Extract the [X, Y] coordinate from the center of the cell holding the provided text.  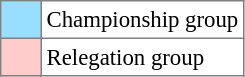
Relegation group [142, 57]
Championship group [142, 20]
